Capture the cell that displays the provided text and extract its (X, Y) central coordinate. 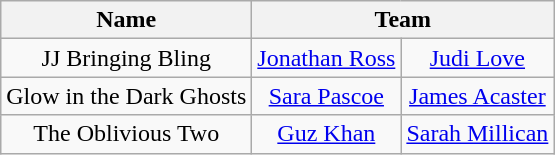
Name (126, 20)
JJ Bringing Bling (126, 58)
Sara Pascoe (326, 96)
The Oblivious Two (126, 134)
Jonathan Ross (326, 58)
Glow in the Dark Ghosts (126, 96)
Team (403, 20)
Judi Love (478, 58)
Guz Khan (326, 134)
James Acaster (478, 96)
Sarah Millican (478, 134)
